Pinpoint the cell where the given text exists, returning its [X, Y] midpoint coordinate. 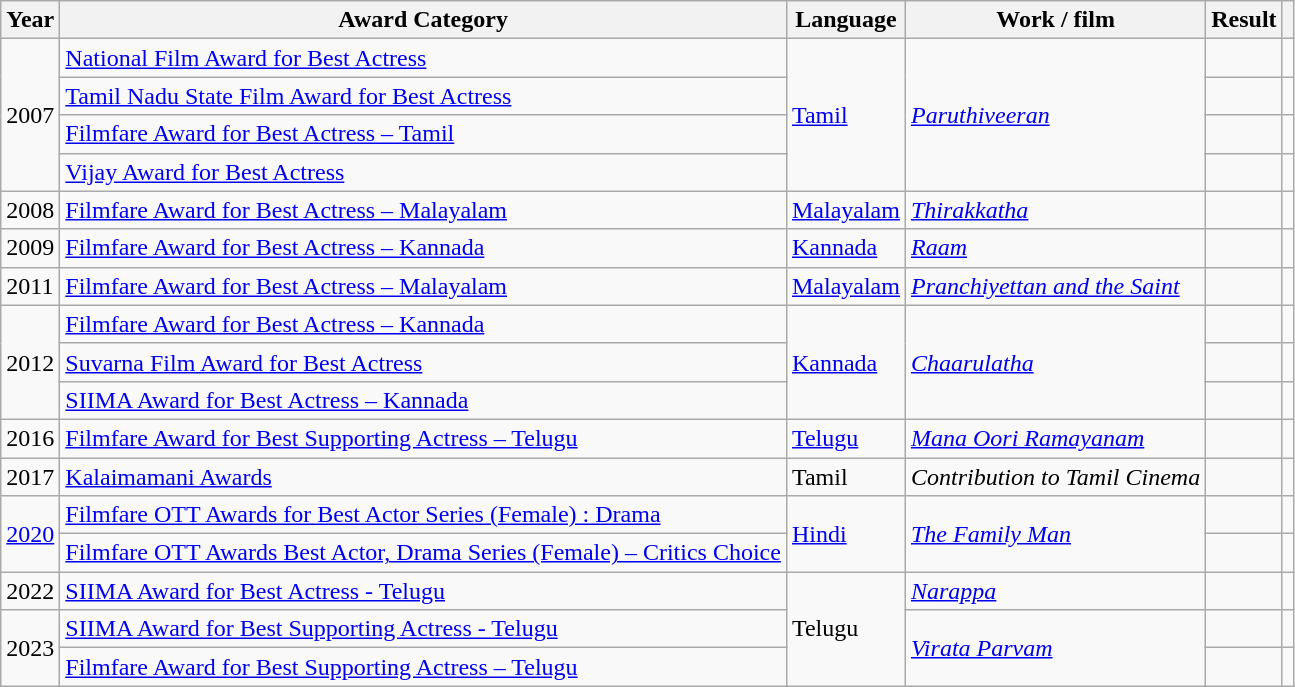
Hindi [846, 534]
Narappa [1055, 591]
Filmfare OTT Awards Best Actor, Drama Series (Female) – Critics Choice [424, 553]
SIIMA Award for Best Actress - Telugu [424, 591]
Filmfare OTT Awards for Best Actor Series (Female) : Drama [424, 515]
2020 [30, 534]
Chaarulatha [1055, 362]
Virata Parvam [1055, 648]
2011 [30, 286]
Work / film [1055, 20]
Vijay Award for Best Actress [424, 172]
Contribution to Tamil Cinema [1055, 477]
Filmfare Award for Best Actress – Tamil [424, 134]
Mana Oori Ramayanam [1055, 438]
Kalaimamani Awards [424, 477]
Raam [1055, 248]
SIIMA Award for Best Actress – Kannada [424, 400]
2009 [30, 248]
Pranchiyettan and the Saint [1055, 286]
Language [846, 20]
2017 [30, 477]
Thirakkatha [1055, 210]
2008 [30, 210]
Paruthiveeran [1055, 115]
Award Category [424, 20]
2022 [30, 591]
National Film Award for Best Actress [424, 58]
Result [1244, 20]
Suvarna Film Award for Best Actress [424, 362]
2007 [30, 115]
2023 [30, 648]
Tamil Nadu State Film Award for Best Actress [424, 96]
SIIMA Award for Best Supporting Actress - Telugu [424, 629]
2012 [30, 362]
Year [30, 20]
2016 [30, 438]
The Family Man [1055, 534]
